Locate the cell with the specified text and output its [x, y] center coordinate. 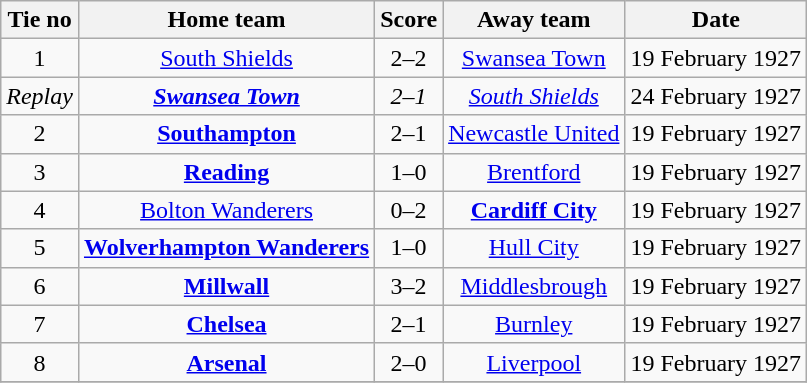
2–0 [409, 362]
Score [409, 20]
Liverpool [534, 362]
Hull City [534, 248]
2–2 [409, 58]
5 [40, 248]
Tie no [40, 20]
0–2 [409, 210]
7 [40, 324]
Reading [226, 172]
3–2 [409, 286]
Newcastle United [534, 134]
Away team [534, 20]
3 [40, 172]
Brentford [534, 172]
Arsenal [226, 362]
Replay [40, 96]
Millwall [226, 286]
Chelsea [226, 324]
Bolton Wanderers [226, 210]
1 [40, 58]
4 [40, 210]
Home team [226, 20]
Cardiff City [534, 210]
Burnley [534, 324]
Wolverhampton Wanderers [226, 248]
24 February 1927 [716, 96]
6 [40, 286]
8 [40, 362]
Date [716, 20]
Middlesbrough [534, 286]
2 [40, 134]
Southampton [226, 134]
